Return the [x, y] coordinate for the center point of the cell that contains the specified text.  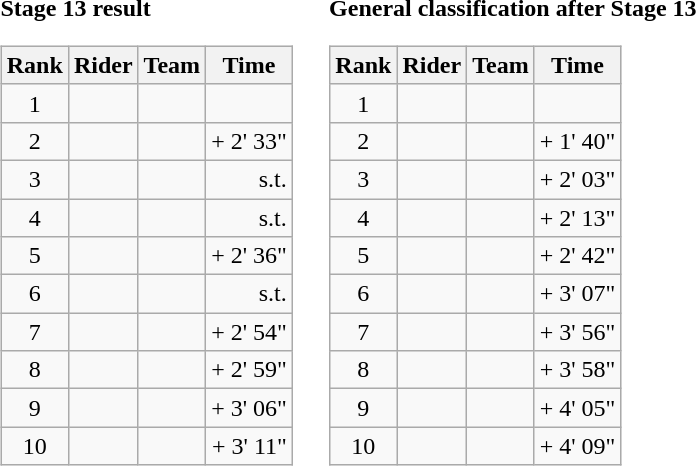
+ 2' 42" [578, 256]
+ 2' 36" [250, 256]
+ 4' 09" [578, 446]
+ 1' 40" [578, 141]
+ 3' 07" [578, 294]
+ 2' 59" [250, 370]
+ 3' 58" [578, 370]
+ 2' 54" [250, 332]
+ 3' 06" [250, 408]
+ 2' 33" [250, 141]
+ 3' 56" [578, 332]
+ 2' 13" [578, 217]
+ 4' 05" [578, 408]
+ 2' 03" [578, 179]
+ 3' 11" [250, 446]
